Pinpoint the cell where the given text exists, returning its [X, Y] midpoint coordinate. 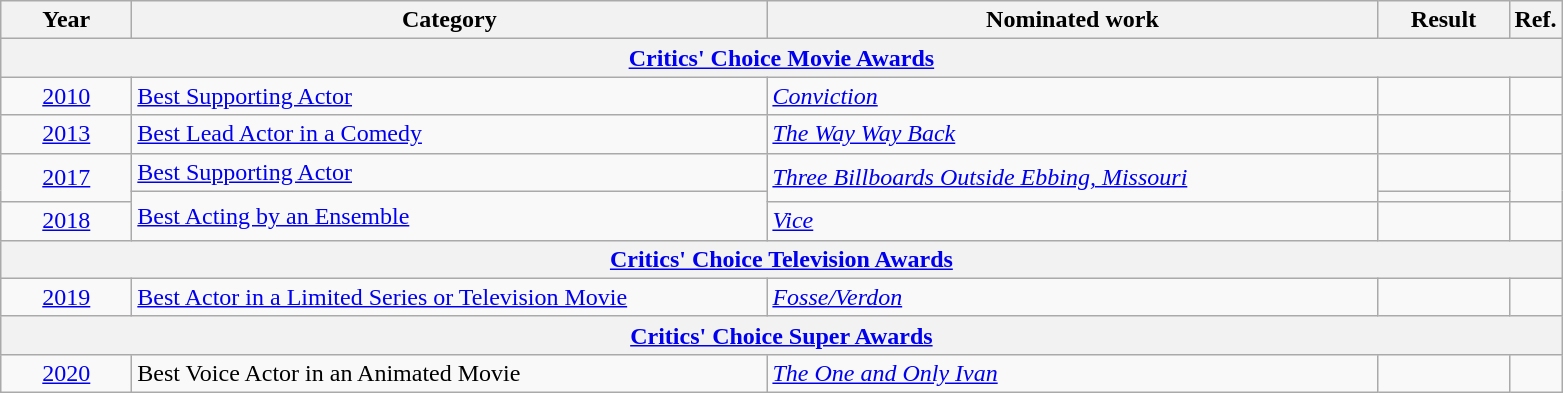
The Way Way Back [1072, 134]
Critics' Choice Super Awards [782, 335]
Best Acting by an Ensemble [450, 216]
2010 [66, 96]
Vice [1072, 221]
Nominated work [1072, 20]
Three Billboards Outside Ebbing, Missouri [1072, 178]
2013 [66, 134]
Best Voice Actor in an Animated Movie [450, 373]
2019 [66, 297]
2018 [66, 221]
The One and Only Ivan [1072, 373]
Fosse/Verdon [1072, 297]
Best Lead Actor in a Comedy [450, 134]
Ref. [1536, 20]
Critics' Choice Movie Awards [782, 58]
Critics' Choice Television Awards [782, 259]
Year [66, 20]
Conviction [1072, 96]
Category [450, 20]
Result [1444, 20]
2017 [66, 178]
2020 [66, 373]
Best Actor in a Limited Series or Television Movie [450, 297]
